Provide the (x, y) coordinate of the cell's center where the given text is located.  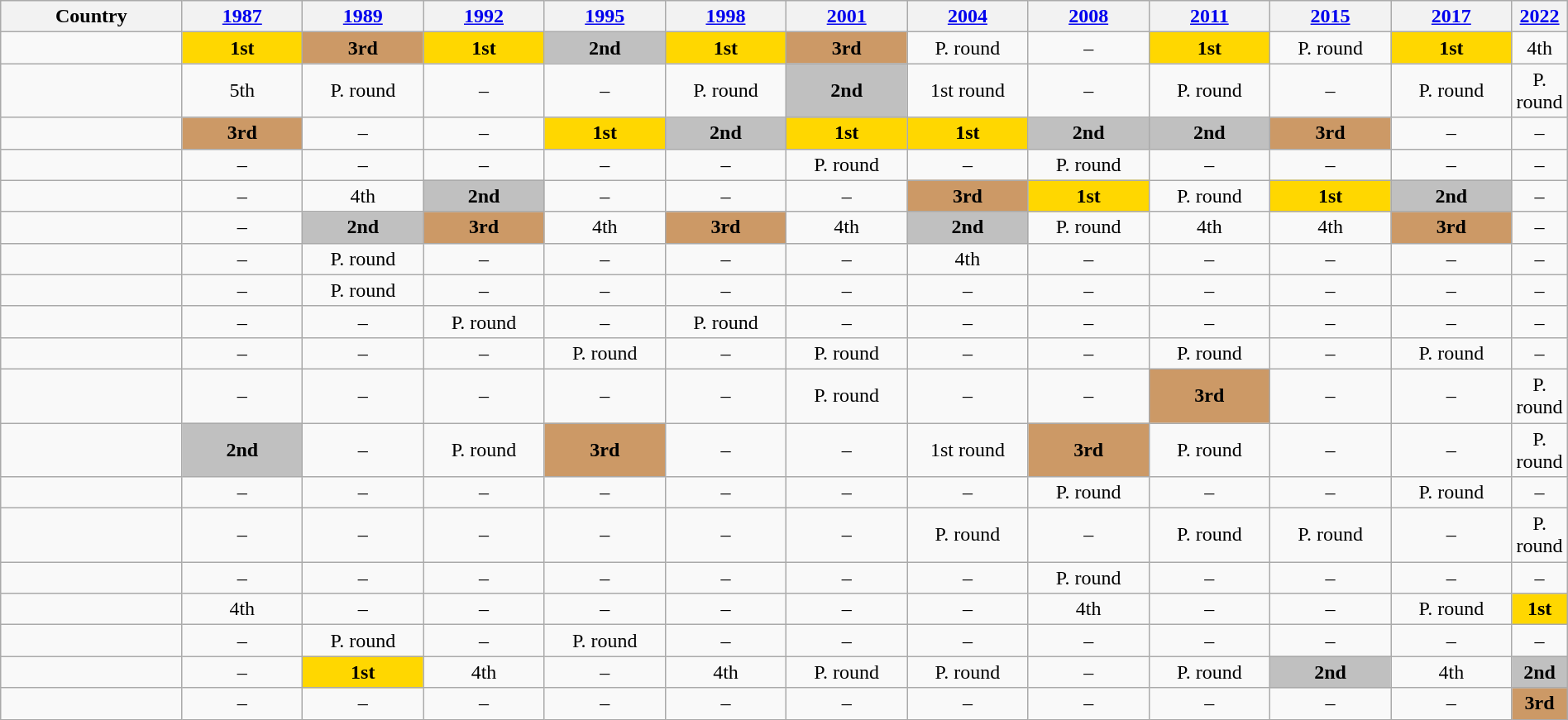
1987 (242, 17)
2001 (847, 17)
1989 (363, 17)
2015 (1330, 17)
2011 (1209, 17)
Country (91, 17)
5th (242, 91)
2008 (1088, 17)
2022 (1540, 17)
1995 (605, 17)
2004 (968, 17)
1992 (484, 17)
1998 (725, 17)
2017 (1451, 17)
